Return [x, y] of the center of cell containing provided text 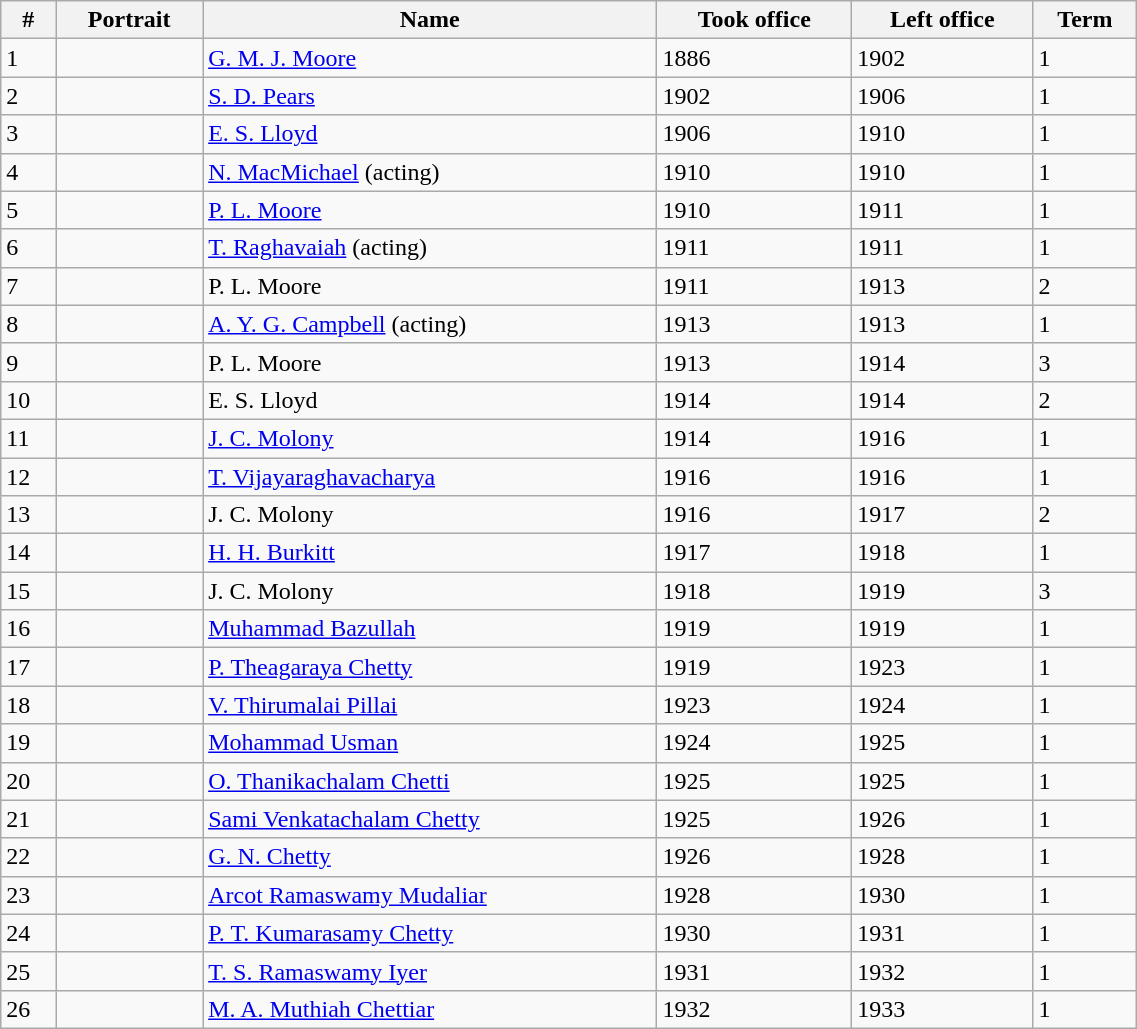
Sami Venkatachalam Chetty [430, 819]
H. H. Burkitt [430, 553]
17 [28, 667]
Portrait [130, 20]
21 [28, 819]
4 [28, 172]
N. MacMichael (acting) [430, 172]
V. Thirumalai Pillai [430, 705]
G. M. J. Moore [430, 58]
Left office [942, 20]
T. S. Ramaswamy Iyer [430, 971]
9 [28, 362]
13 [28, 515]
T. Raghavaiah (acting) [430, 248]
23 [28, 895]
15 [28, 591]
12 [28, 477]
20 [28, 781]
16 [28, 629]
T. Vijayaraghavacharya [430, 477]
O. Thanikachalam Chetti [430, 781]
26 [28, 1009]
5 [28, 210]
25 [28, 971]
19 [28, 743]
Mohammad Usman [430, 743]
22 [28, 857]
Arcot Ramaswamy Mudaliar [430, 895]
Name [430, 20]
# [28, 20]
P. T. Kumarasamy Chetty [430, 933]
1886 [754, 58]
18 [28, 705]
6 [28, 248]
S. D. Pears [430, 96]
Term [1085, 20]
10 [28, 400]
Muhammad Bazullah [430, 629]
7 [28, 286]
8 [28, 324]
P. Theagaraya Chetty [430, 667]
1933 [942, 1009]
G. N. Chetty [430, 857]
A. Y. G. Campbell (acting) [430, 324]
24 [28, 933]
M. A. Muthiah Chettiar [430, 1009]
14 [28, 553]
11 [28, 438]
Took office [754, 20]
